Return (X, Y) of the center of cell containing provided text 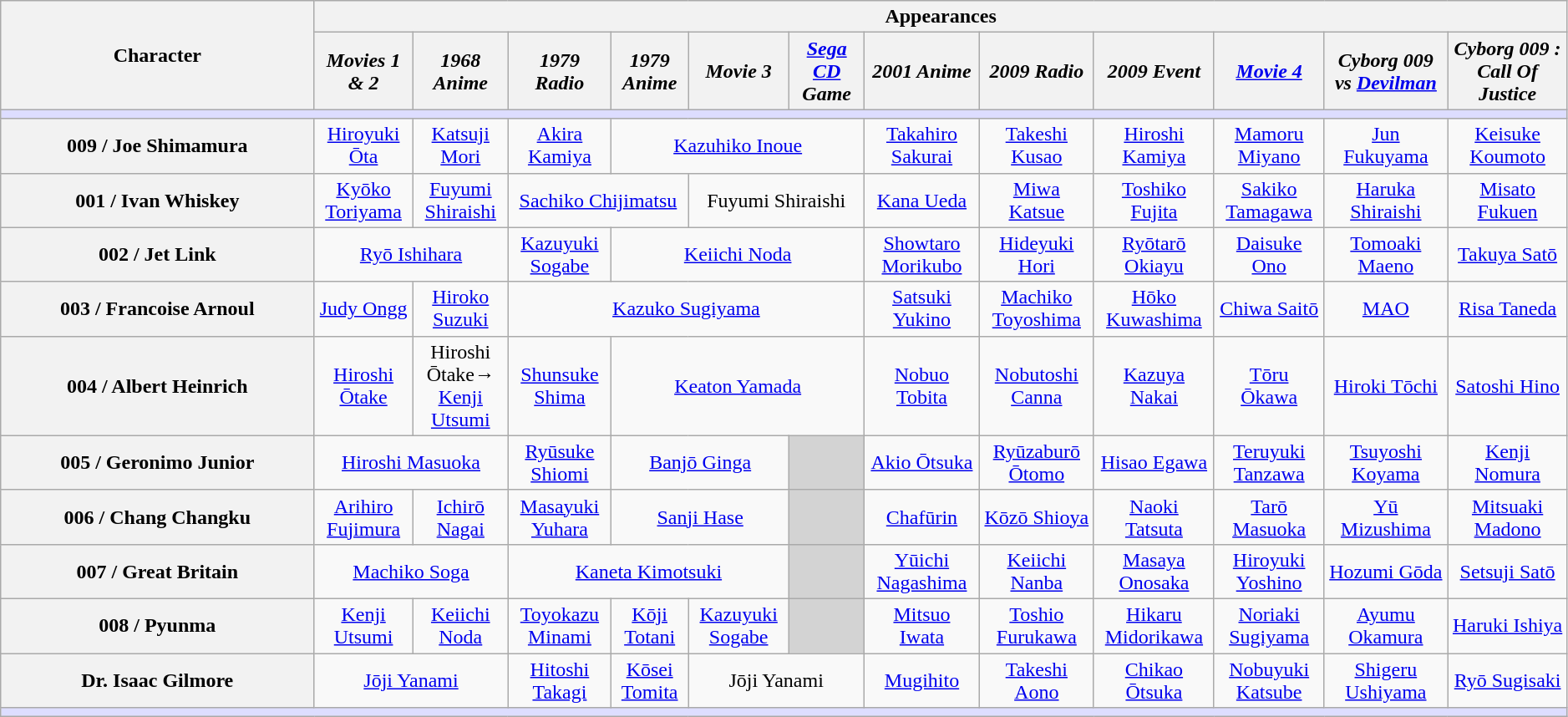
Tōru Ōkawa (1268, 386)
Judy Ongg (363, 309)
Hōko Kuwashima (1154, 309)
Kōzō Shioya (1036, 516)
Nobutoshi Canna (1036, 386)
Hiroshi Ōtake→Kenji Utsumi (460, 386)
Arihiro Fujimura (363, 516)
Yū Mizushima (1386, 516)
Satoshi Hino (1507, 386)
Cyborg 009 vs Devilman (1386, 71)
Takahiro Sakurai (922, 145)
2001 Anime (922, 71)
Ryō Ishihara (411, 254)
Movie 4 (1268, 71)
Mitsuo Iwata (922, 625)
Chiwa Saitō (1268, 309)
Hiroshi Masuoka (411, 463)
Setsuji Satō (1507, 572)
Risa Taneda (1507, 309)
Nobuyuki Katsube (1268, 680)
Ichirō Nagai (460, 516)
Movies 1 & 2 (363, 71)
Ryōtarō Okiayu (1154, 254)
Shigeru Ushiyama (1386, 680)
Hisao Egawa (1154, 463)
Hikaru Midorikawa (1154, 625)
Keisuke Koumoto (1507, 145)
Takeshi Kusao (1036, 145)
Tomoaki Maeno (1386, 254)
Hiroyuki Ōta (363, 145)
Appearances (941, 17)
Machiko Soga (411, 572)
Chikao Ōtsuka (1154, 680)
1979 Anime (650, 71)
Dr. Isaac Gilmore (157, 680)
MAO (1386, 309)
Hiroyuki Yoshino (1268, 572)
Shunsuke Shima (560, 386)
Jun Fukuyama (1386, 145)
Chafūrin (922, 516)
Takuya Satō (1507, 254)
Naoki Tatsuta (1154, 516)
1968 Anime (460, 71)
Hiroki Tōchi (1386, 386)
001 / Ivan Whiskey (157, 201)
2009 Event (1154, 71)
Miwa Katsue (1036, 201)
009 / Joe Shimamura (157, 145)
Mugihito (922, 680)
Hiroshi Kamiya (1154, 145)
Yūichi Nagashima (922, 572)
Sanji Hase (700, 516)
006 / Chang Changku (157, 516)
Keaton Yamada (738, 386)
Tsuyoshi Koyama (1386, 463)
008 / Pyunma (157, 625)
Cyborg 009 : Call Of Justice (1507, 71)
Haruka Shiraishi (1386, 201)
Sega CD Game (827, 71)
Tarō Masuoka (1268, 516)
Katsuji Mori (460, 145)
Toshiko Fujita (1154, 201)
Banjō Ginga (700, 463)
Ryō Sugisaki (1507, 680)
002 / Jet Link (157, 254)
Kenji Nomura (1507, 463)
Sakiko Tamagawa (1268, 201)
Kazuya Nakai (1154, 386)
Hideyuki Hori (1036, 254)
Ryūzaburō Ōtomo (1036, 463)
005 / Geronimo Junior (157, 463)
004 / Albert Heinrich (157, 386)
Haruki Ishiya (1507, 625)
Noriaki Sugiyama (1268, 625)
Hitoshi Takagi (560, 680)
003 / Francoise Arnoul (157, 309)
Mitsuaki Madono (1507, 516)
Character (157, 55)
Kaneta Kimotsuki (648, 572)
Kana Ueda (922, 201)
007 / Great Britain (157, 572)
Akio Ōtsuka (922, 463)
Kōsei Tomita (650, 680)
Takeshi Aono (1036, 680)
Hozumi Gōda (1386, 572)
Kenji Utsumi (363, 625)
Showtaro Morikubo (922, 254)
Ayumu Okamura (1386, 625)
Masaya Onosaka (1154, 572)
Movie 3 (738, 71)
Sachiko Chijimatsu (598, 201)
Akira Kamiya (560, 145)
2009 Radio (1036, 71)
1979 Radio (560, 71)
Hiroko Suzuki (460, 309)
Daisuke Ono (1268, 254)
Masayuki Yuhara (560, 516)
Mamoru Miyano (1268, 145)
Nobuo Tobita (922, 386)
Hiroshi Ōtake (363, 386)
Keiichi Nanba (1036, 572)
Misato Fukuen (1507, 201)
Satsuki Yukino (922, 309)
Kazuko Sugiyama (686, 309)
Toyokazu Minami (560, 625)
Teruyuki Tanzawa (1268, 463)
Kyōko Toriyama (363, 201)
Kazuhiko Inoue (738, 145)
Toshio Furukawa (1036, 625)
Kōji Totani (650, 625)
Ryūsuke Shiomi (560, 463)
Machiko Toyoshima (1036, 309)
